Extract the (x, y) coordinate from the center of the cell holding the provided text.  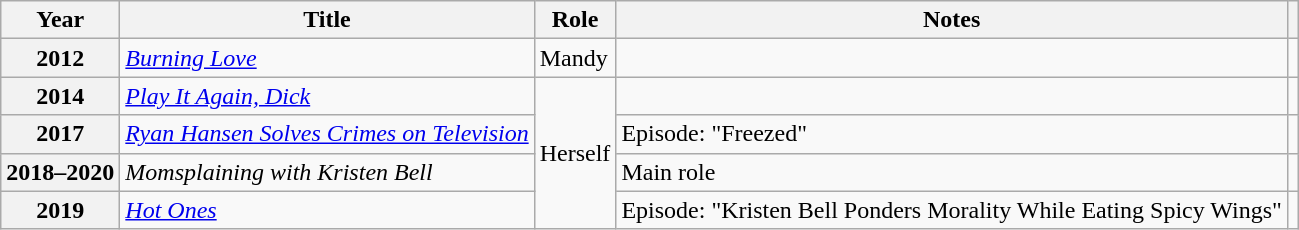
Episode: "Kristen Bell Ponders Morality While Eating Spicy Wings" (952, 210)
Episode: "Freezed" (952, 134)
2014 (60, 96)
Burning Love (327, 58)
Momsplaining with Kristen Bell (327, 172)
Ryan Hansen Solves Crimes on Television (327, 134)
2017 (60, 134)
Notes (952, 20)
Role (575, 20)
Play It Again, Dick (327, 96)
Year (60, 20)
2019 (60, 210)
Main role (952, 172)
Mandy (575, 58)
Hot Ones (327, 210)
2018–2020 (60, 172)
Herself (575, 153)
Title (327, 20)
2012 (60, 58)
